Pinpoint the cell where the given text exists, returning its [x, y] midpoint coordinate. 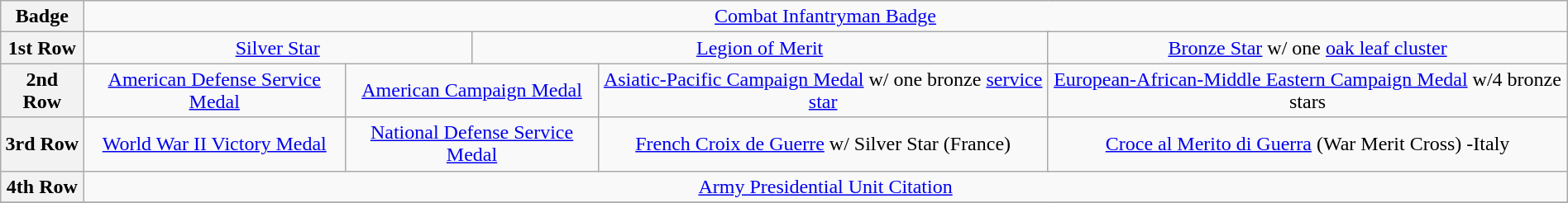
American Campaign Medal [472, 91]
French Croix de Guerre w/ Silver Star (France) [824, 144]
Army Presidential Unit Citation [825, 186]
World War II Victory Medal [215, 144]
Asiatic-Pacific Campaign Medal w/ one bronze service star [824, 91]
National Defense Service Medal [472, 144]
Silver Star [278, 48]
4th Row [42, 186]
Croce al Merito di Guerra (War Merit Cross) -Italy [1307, 144]
3rd Row [42, 144]
American Defense Service Medal [215, 91]
Bronze Star w/ one oak leaf cluster [1307, 48]
1st Row [42, 48]
European-African-Middle Eastern Campaign Medal w/4 bronze stars [1307, 91]
2nd Row [42, 91]
Badge [42, 17]
Legion of Merit [760, 48]
Combat Infantryman Badge [825, 17]
